Output the [X, Y] coordinate of the center of the cell containing the given text.  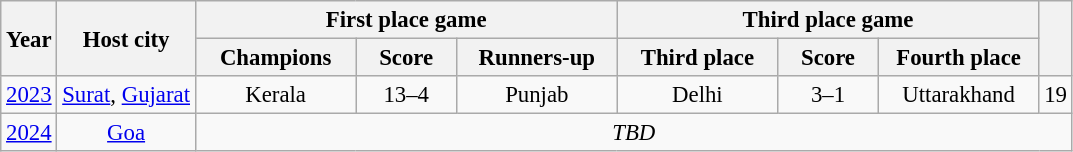
Third place game [828, 20]
Fourth place [958, 58]
2023 [29, 95]
TBD [634, 133]
Year [29, 38]
19 [1056, 95]
Third place [698, 58]
Kerala [276, 95]
Host city [126, 38]
13–4 [406, 95]
2024 [29, 133]
Runners-up [536, 58]
Goa [126, 133]
Punjab [536, 95]
First place game [406, 20]
Delhi [698, 95]
Surat, Gujarat [126, 95]
Champions [276, 58]
Uttarakhand [958, 95]
3–1 [828, 95]
